Scan for the cell matching the given text and deliver its (x, y) coordinate at center. 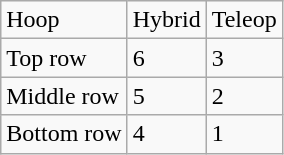
4 (166, 134)
6 (166, 58)
2 (244, 96)
Bottom row (64, 134)
1 (244, 134)
Teleop (244, 20)
3 (244, 58)
Middle row (64, 96)
5 (166, 96)
Hybrid (166, 20)
Top row (64, 58)
Hoop (64, 20)
